Pinpoint the cell where the given text exists, returning its (x, y) midpoint coordinate. 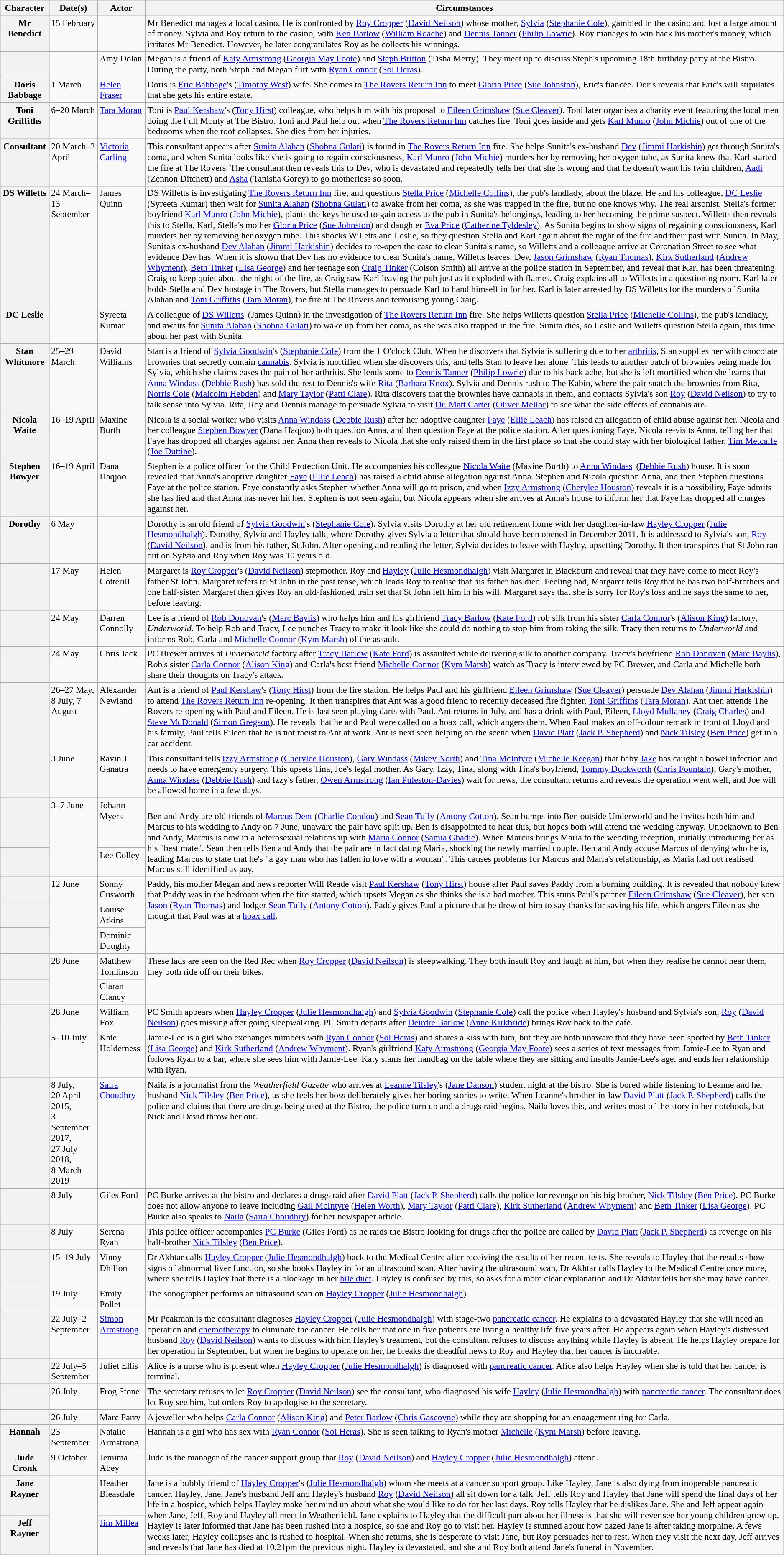
Amy Dolan (121, 64)
James Quinn (121, 247)
Lee Colley (121, 862)
12 June (73, 915)
23 September (73, 1437)
Kate Holderness (121, 1054)
Hannah (25, 1437)
5–10 July (73, 1054)
The sonographer performs an ultrasound scan on Hayley Cropper (Julie Hesmondhalgh). (464, 1299)
Stephen Bowyer (25, 488)
Stan Whitmore (25, 378)
8 July,20 April 2015,3 September 2017,27 July 2018,8 March 2019 (73, 1133)
25–29 March (73, 378)
Syreeta Kumar (121, 325)
Saira Choudhry (121, 1133)
Character (25, 8)
Alexander Newland (121, 717)
Date(s) (73, 8)
David Williams (121, 378)
9 October (73, 1463)
DS Willetts (25, 247)
Vinny Dhillon (121, 1268)
Helen Fraser (121, 90)
Ravin J Ganatra (121, 774)
Maxine Burth (121, 436)
Doris Babbage (25, 90)
Jude is the manager of the cancer support group that Roy (David Neilson) and Hayley Cropper (Julie Hesmondhalgh) attend. (464, 1463)
1 March (73, 90)
Jeff Rayner (25, 1535)
24 March–13 September (73, 247)
Victoria Carling (121, 162)
Simon Armstrong (121, 1335)
Ciaran Clancy (121, 991)
Mr Benedict (25, 33)
Natalie Armstrong (121, 1437)
Matthew Tomlinson (121, 966)
Frog Stone (121, 1397)
DC Leslie (25, 325)
Dominic Doughty (121, 940)
Dorothy (25, 540)
15 February (73, 33)
22 July–2 September (73, 1335)
20 March–3 April (73, 162)
Nicola Waite (25, 436)
William Fox (121, 1017)
Consultant (25, 162)
26–27 May, 8 July, 7 August (73, 717)
Juliet Ellis (121, 1371)
Heather Bleasdale (121, 1496)
15–19 July (73, 1268)
Hannah is a girl who has sex with Ryan Connor (Sol Heras). She is seen talking to Ryan's mother Michelle (Kym Marsh) before leaving. (464, 1437)
17 May (73, 587)
Louise Atkins (121, 915)
Helen Cotterill (121, 587)
Chris Jack (121, 664)
Jim Millea (121, 1535)
Tara Moran (121, 121)
Emily Pollet (121, 1299)
22 July–5 September (73, 1371)
Sonny Cusworth (121, 889)
Toni Griffiths (25, 121)
Giles Ford (121, 1207)
19 July (73, 1299)
Johann Myers (121, 822)
Marc Parry (121, 1417)
Jude Cronk (25, 1463)
Darren Connolly (121, 628)
6 May (73, 540)
Jemima Abey (121, 1463)
Circumstances (464, 8)
Dana Haqjoo (121, 488)
A jeweller who helps Carla Connor (Alison King) and Peter Barlow (Chris Gascoyne) while they are shopping for an engagement ring for Carla. (464, 1417)
3–7 June (73, 838)
Jane Rayner (25, 1496)
6–20 March (73, 121)
3 June (73, 774)
Serena Ryan (121, 1237)
Actor (121, 8)
